From the cell containing the given text, extract its center point as (x, y) coordinate. 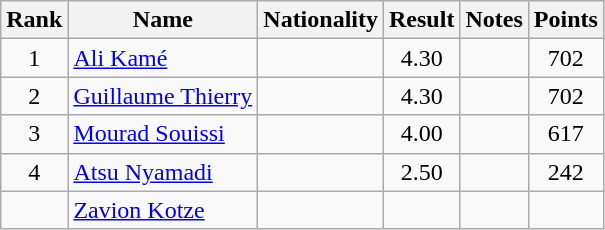
4 (34, 172)
Guillaume Thierry (163, 96)
Nationality (321, 20)
Name (163, 20)
Rank (34, 20)
3 (34, 134)
242 (566, 172)
Points (566, 20)
Zavion Kotze (163, 210)
4.00 (422, 134)
2 (34, 96)
Result (422, 20)
Notes (494, 20)
2.50 (422, 172)
Atsu Nyamadi (163, 172)
1 (34, 58)
Mourad Souissi (163, 134)
Ali Kamé (163, 58)
617 (566, 134)
